Return the (X, Y) coordinate for the center point of the cell that contains the specified text.  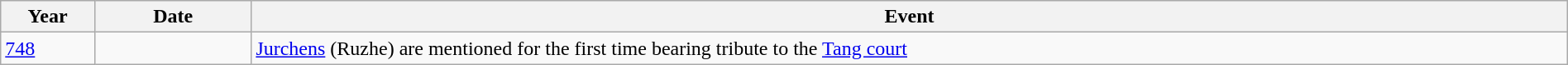
748 (48, 48)
Date (172, 17)
Event (910, 17)
Year (48, 17)
Jurchens (Ruzhe) are mentioned for the first time bearing tribute to the Tang court (910, 48)
